For the text-containing cell, return its midpoint in (X, Y) coordinate format. 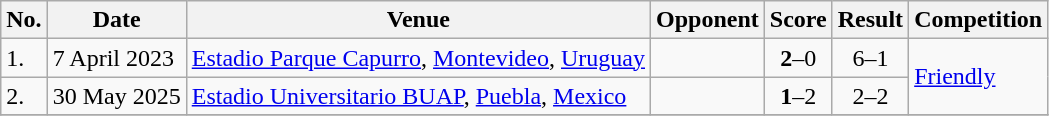
Estadio Universitario BUAP, Puebla, Mexico (418, 96)
Result (870, 20)
2–0 (798, 58)
Opponent (708, 20)
Venue (418, 20)
7 April 2023 (116, 58)
1–2 (798, 96)
Friendly (978, 77)
2–2 (870, 96)
30 May 2025 (116, 96)
Competition (978, 20)
1. (24, 58)
2. (24, 96)
Estadio Parque Capurro, Montevideo, Uruguay (418, 58)
Score (798, 20)
6–1 (870, 58)
Date (116, 20)
No. (24, 20)
